Locate the cell with the specified text and output its (X, Y) center coordinate. 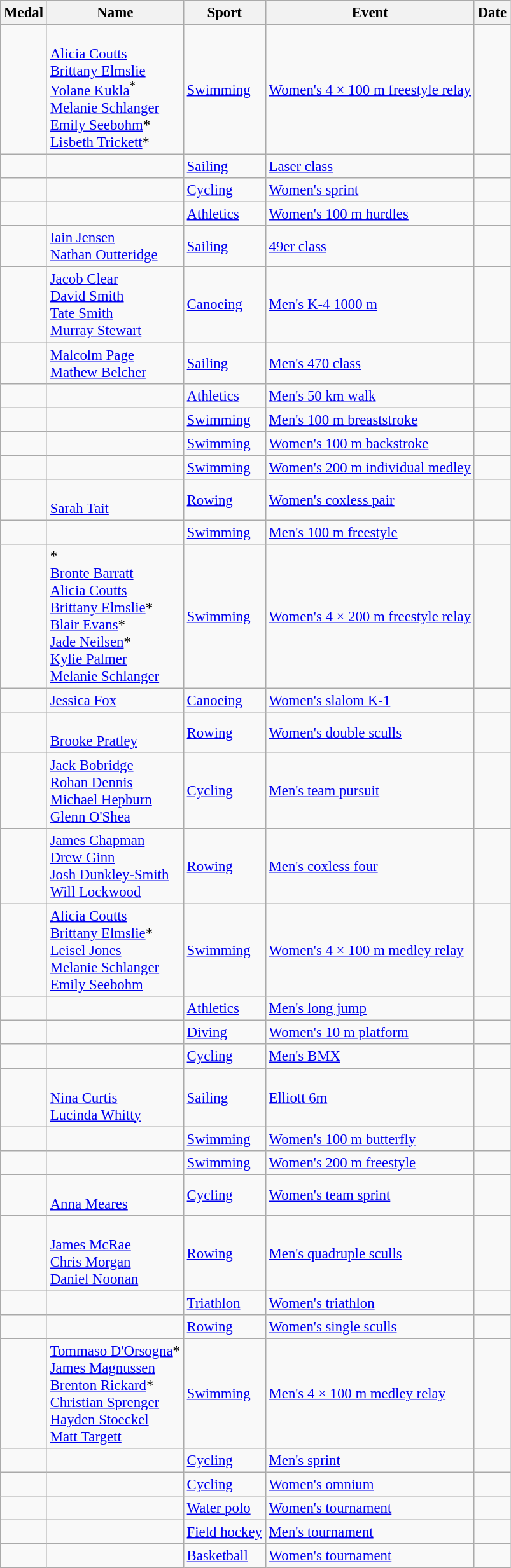
Malcolm PageMathew Belcher (115, 364)
Anna Meares (115, 1195)
Elliott 6m (370, 1097)
Jessica Fox (115, 700)
Women's coxless pair (370, 500)
Men's 100 m freestyle (370, 532)
Field hockey (224, 1532)
Women's single sculls (370, 1327)
Alicia CouttsBrittany ElmslieYolane Kukla*Melanie SchlangerEmily Seebohm*Lisbeth Trickett* (115, 90)
Men's coxless four (370, 866)
Women's 4 × 100 m medley relay (370, 951)
Diving (224, 1033)
Men's tournament (370, 1532)
Men's BMX (370, 1057)
Women's 100 m hurdles (370, 214)
Laser class (370, 167)
Triathlon (224, 1303)
Women's 10 m platform (370, 1033)
Women's omnium (370, 1485)
Name (115, 13)
Iain JensenNathan Outteridge (115, 247)
Women's 100 m butterfly (370, 1139)
Women's slalom K-1 (370, 700)
Nina CurtisLucinda Whitty (115, 1097)
Women's 200 m freestyle (370, 1162)
Basketball (224, 1556)
Men's quadruple sculls (370, 1254)
Men's 4 × 100 m medley relay (370, 1394)
Jack BobridgeRohan DennisMichael HepburnGlenn O'Shea (115, 791)
Women's 4 × 100 m freestyle relay (370, 90)
Women's 100 m backstroke (370, 443)
Brooke Pratley (115, 732)
James ChapmanDrew Ginn Josh Dunkley-SmithWill Lockwood (115, 866)
Men's long jump (370, 1008)
Sport (224, 13)
Alicia CouttsBrittany Elmslie*Leisel JonesMelanie SchlangerEmily Seebohm (115, 951)
Men's 100 m breaststroke (370, 420)
Date (492, 13)
Men's 50 km walk (370, 395)
Tommaso D'Orsogna*James MagnussenBrenton Rickard*Christian SprengerHayden StoeckelMatt Targett (115, 1394)
Men's team pursuit (370, 791)
Event (370, 13)
Men's K-4 1000 m (370, 305)
Men's sprint (370, 1461)
Women's 200 m individual medley (370, 467)
Women's double sculls (370, 732)
James McRaeChris MorganDaniel Noonan (115, 1254)
Jacob ClearDavid SmithTate SmithMurray Stewart (115, 305)
49er class (370, 247)
Women's sprint (370, 190)
Women's triathlon (370, 1303)
Women's 4 × 200 m freestyle relay (370, 617)
Women's team sprint (370, 1195)
*Bronte BarrattAlicia CouttsBrittany Elmslie*Blair Evans*Jade Neilsen*Kylie PalmerMelanie Schlanger (115, 617)
Medal (24, 13)
Water polo (224, 1508)
Men's 470 class (370, 364)
Sarah Tait (115, 500)
